Pinpoint the cell where the given text exists, returning its [X, Y] midpoint coordinate. 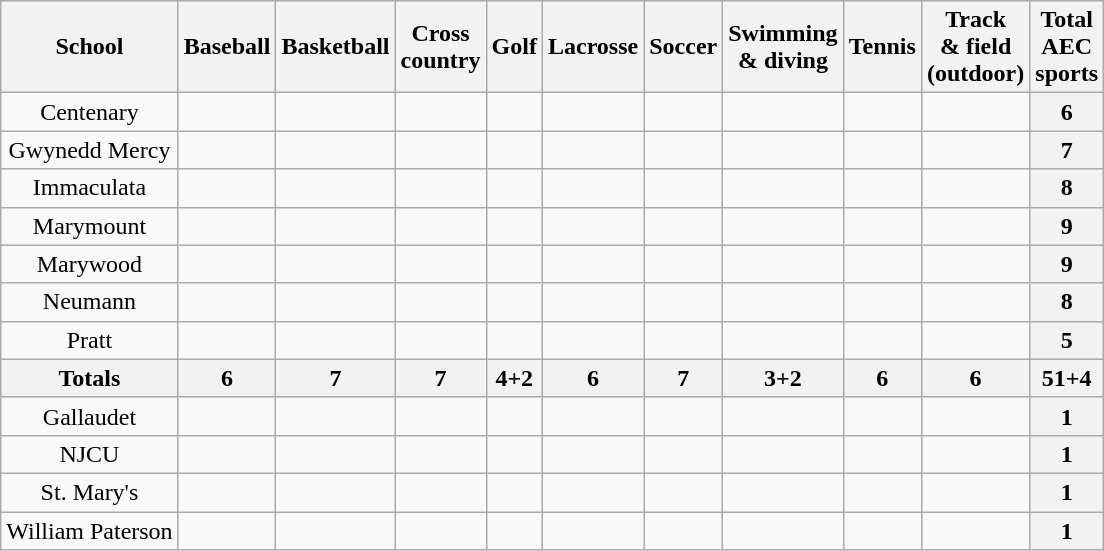
5 [1067, 340]
School [90, 47]
Lacrosse [592, 47]
Totals [90, 378]
Marymount [90, 226]
TotalAECsports [1067, 47]
Golf [514, 47]
Soccer [684, 47]
NJCU [90, 454]
Crosscountry [440, 47]
Gwynedd Mercy [90, 150]
Basketball [336, 47]
Pratt [90, 340]
Track& field(outdoor) [975, 47]
Immaculata [90, 188]
3+2 [783, 378]
51+4 [1067, 378]
William Paterson [90, 531]
Neumann [90, 302]
4+2 [514, 378]
Baseball [227, 47]
Marywood [90, 264]
Swimming& diving [783, 47]
St. Mary's [90, 492]
Tennis [882, 47]
Centenary [90, 112]
Gallaudet [90, 416]
